Return the [X, Y] coordinate for the center point of the cell that contains the specified text.  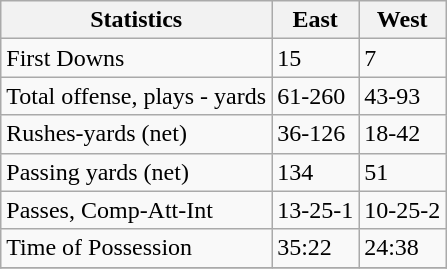
Time of Possession [136, 248]
13-25-1 [316, 210]
East [316, 20]
15 [316, 58]
Statistics [136, 20]
10-25-2 [402, 210]
7 [402, 58]
61-260 [316, 96]
18-42 [402, 134]
First Downs [136, 58]
West [402, 20]
43-93 [402, 96]
Passing yards (net) [136, 172]
35:22 [316, 248]
134 [316, 172]
36-126 [316, 134]
Total offense, plays - yards [136, 96]
Passes, Comp-Att-Int [136, 210]
51 [402, 172]
Rushes-yards (net) [136, 134]
24:38 [402, 248]
